Return [X, Y] of the center of cell containing provided text 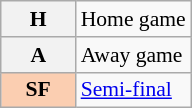
SF [38, 90]
A [38, 55]
Semi-final [134, 90]
H [38, 19]
Home game [134, 19]
Away game [134, 55]
